Pinpoint the cell where the given text exists, returning its (x, y) midpoint coordinate. 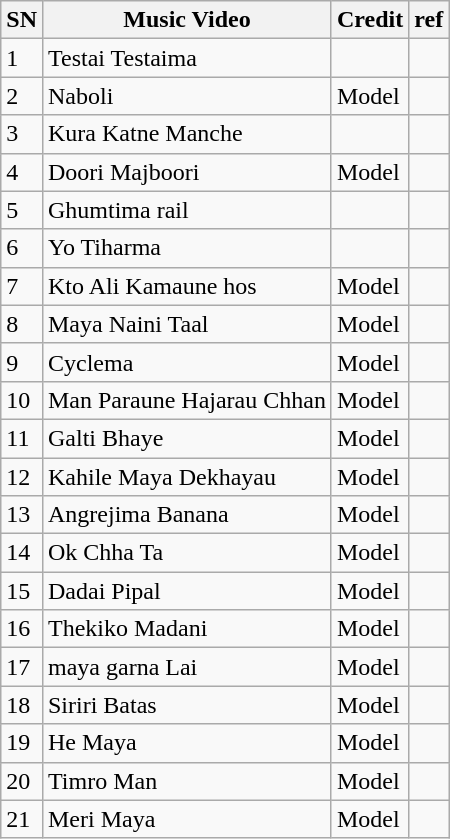
9 (22, 362)
Meri Maya (186, 819)
5 (22, 210)
13 (22, 515)
Naboli (186, 96)
Siriri Batas (186, 705)
21 (22, 819)
8 (22, 324)
ref (429, 20)
Man Paraune Hajarau Chhan (186, 400)
SN (22, 20)
Yo Tiharma (186, 248)
Ok Chha Ta (186, 553)
3 (22, 134)
Angrejima Banana (186, 515)
Kahile Maya Dekhayau (186, 477)
Thekiko Madani (186, 629)
Kto Ali Kamaune hos (186, 286)
19 (22, 743)
4 (22, 172)
Ghumtima rail (186, 210)
20 (22, 781)
Kura Katne Manche (186, 134)
1 (22, 58)
16 (22, 629)
Maya Naini Taal (186, 324)
18 (22, 705)
12 (22, 477)
Doori Majboori (186, 172)
Credit (370, 20)
7 (22, 286)
15 (22, 591)
Timro Man (186, 781)
Cyclema (186, 362)
10 (22, 400)
17 (22, 667)
14 (22, 553)
Testai Testaima (186, 58)
Dadai Pipal (186, 591)
Music Video (186, 20)
Galti Bhaye (186, 438)
11 (22, 438)
2 (22, 96)
He Maya (186, 743)
6 (22, 248)
maya garna Lai (186, 667)
